Scan for the cell matching the given text and deliver its (x, y) coordinate at center. 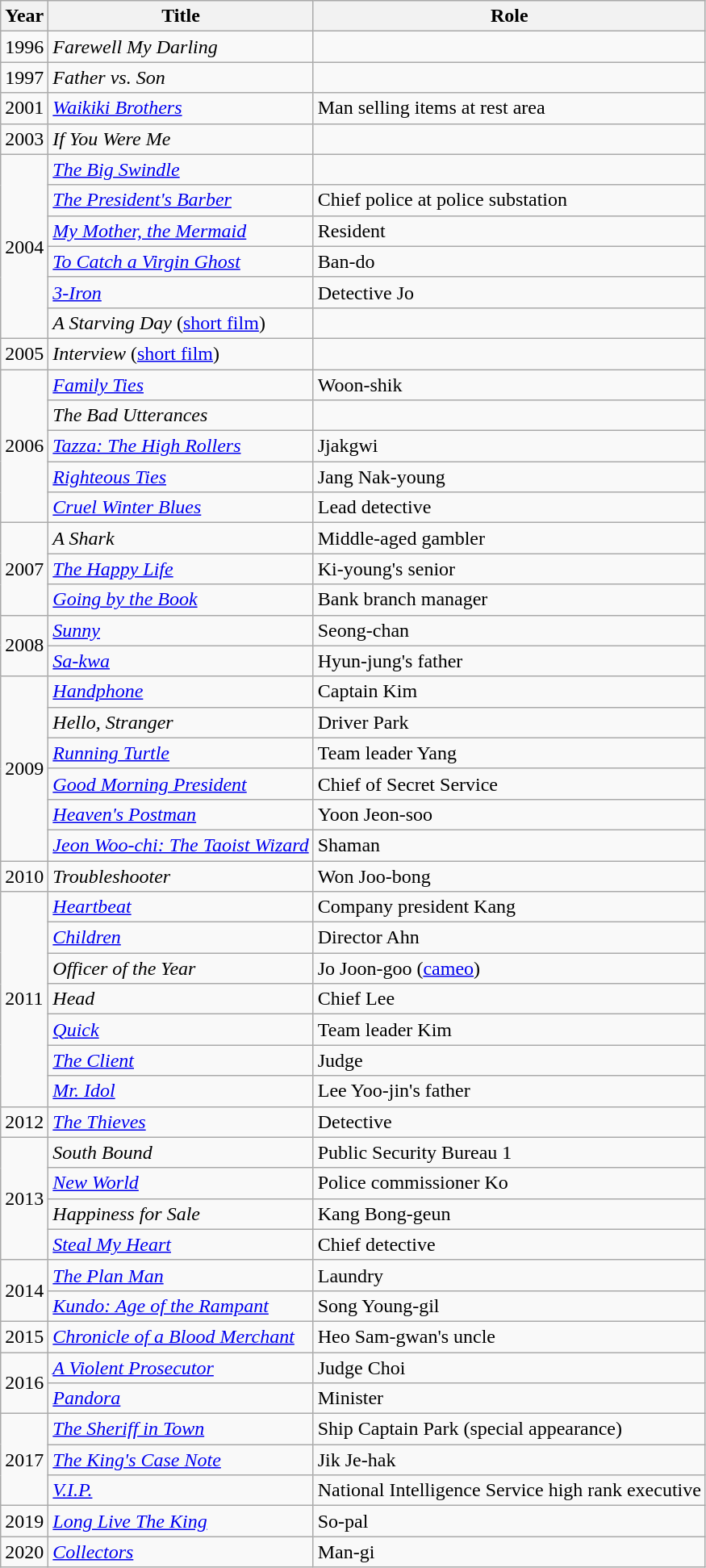
Tazza: The High Rollers (181, 446)
Chief of Secret Service (509, 784)
Company president Kang (509, 907)
Mr. Idol (181, 1091)
2014 (24, 1290)
2017 (24, 1460)
2020 (24, 1552)
Chronicle of a Blood Merchant (181, 1336)
Driver Park (509, 722)
Shaman (509, 845)
Chief detective (509, 1244)
Ki-young's senior (509, 569)
Hyun-jung's father (509, 661)
Won Joo-bong (509, 876)
Ship Captain Park (special appearance) (509, 1429)
The Big Swindle (181, 169)
New World (181, 1183)
Troubleshooter (181, 876)
Judge (509, 1060)
Team leader Yang (509, 753)
Lee Yoo-jin's father (509, 1091)
Bank branch manager (509, 600)
2003 (24, 139)
Pandora (181, 1399)
Police commissioner Ko (509, 1183)
Steal My Heart (181, 1244)
National Intelligence Service high rank executive (509, 1491)
Chief police at police substation (509, 200)
Director Ahn (509, 938)
2001 (24, 108)
Righteous Ties (181, 477)
Family Ties (181, 385)
The King's Case Note (181, 1460)
Happiness for Sale (181, 1214)
Resident (509, 231)
Man selling items at rest area (509, 108)
Hello, Stranger (181, 722)
Waikiki Brothers (181, 108)
Year (24, 16)
Handphone (181, 692)
2006 (24, 446)
Officer of the Year (181, 968)
2011 (24, 999)
Jeon Woo-chi: The Taoist Wizard (181, 845)
Heo Sam-gwan's uncle (509, 1336)
The President's Barber (181, 200)
Interview (short film) (181, 353)
Children (181, 938)
V.I.P. (181, 1491)
Public Security Bureau 1 (509, 1152)
Heartbeat (181, 907)
Collectors (181, 1552)
Title (181, 16)
Jo Joon-goo (cameo) (509, 968)
Heaven's Postman (181, 814)
The Thieves (181, 1122)
Seong-chan (509, 630)
Minister (509, 1399)
Song Young-gil (509, 1306)
Kundo: Age of the Rampant (181, 1306)
2013 (24, 1198)
Father vs. Son (181, 77)
My Mother, the Mermaid (181, 231)
Role (509, 16)
2019 (24, 1521)
2012 (24, 1122)
Farewell My Darling (181, 47)
The Client (181, 1060)
Judge Choi (509, 1368)
Yoon Jeon-soo (509, 814)
1996 (24, 47)
If You Were Me (181, 139)
Going by the Book (181, 600)
2008 (24, 646)
Long Live The King (181, 1521)
3-Iron (181, 292)
2004 (24, 246)
Detective (509, 1122)
To Catch a Virgin Ghost (181, 261)
The Sheriff in Town (181, 1429)
Jjakgwi (509, 446)
Sa-kwa (181, 661)
2009 (24, 768)
Jik Je-hak (509, 1460)
Detective Jo (509, 292)
Cruel Winter Blues (181, 508)
A Violent Prosecutor (181, 1368)
Chief Lee (509, 999)
The Bad Utterances (181, 416)
Sunny (181, 630)
Middle-aged gambler (509, 538)
The Happy Life (181, 569)
Laundry (509, 1275)
Woon-shik (509, 385)
Captain Kim (509, 692)
A Shark (181, 538)
2015 (24, 1336)
So-pal (509, 1521)
Head (181, 999)
Jang Nak-young (509, 477)
Running Turtle (181, 753)
2016 (24, 1383)
South Bound (181, 1152)
A Starving Day (short film) (181, 323)
Ban-do (509, 261)
2010 (24, 876)
Lead detective (509, 508)
Team leader Kim (509, 1030)
Kang Bong-geun (509, 1214)
1997 (24, 77)
2007 (24, 569)
The Plan Man (181, 1275)
2005 (24, 353)
Good Morning President (181, 784)
Quick (181, 1030)
Man-gi (509, 1552)
